Output the [x, y] coordinate of the center of the cell containing the given text.  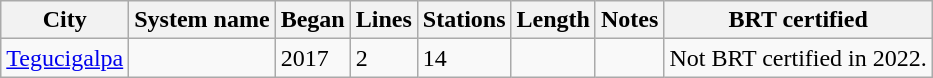
Length [553, 20]
Notes [629, 20]
2 [384, 58]
BRT certified [798, 20]
Not BRT certified in 2022. [798, 58]
City [65, 20]
Tegucigalpa [65, 58]
2017 [312, 58]
Stations [464, 20]
14 [464, 58]
System name [202, 20]
Lines [384, 20]
Began [312, 20]
